Capture the cell that displays the provided text and extract its (x, y) central coordinate. 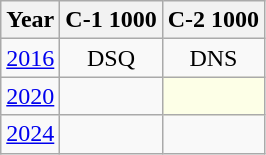
Year (30, 20)
DSQ (111, 58)
DNS (213, 58)
C-1 1000 (111, 20)
C-2 1000 (213, 20)
2020 (30, 96)
2016 (30, 58)
2024 (30, 134)
